Return the (x, y) coordinate for the center point of the cell that contains the specified text.  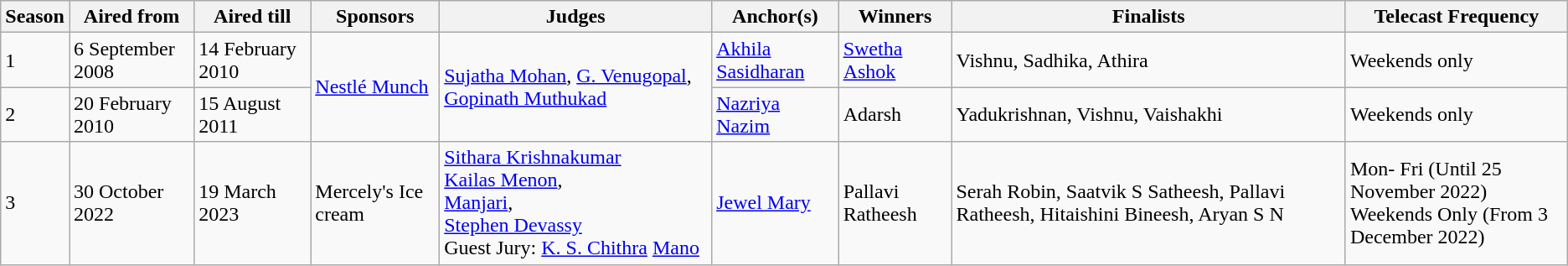
Swetha Ashok (895, 60)
Nestlé Munch (375, 87)
Telecast Frequency (1456, 17)
Season (35, 17)
Sujatha Mohan, G. Venugopal, Gopinath Muthukad (576, 87)
Aired till (253, 17)
Jewel Mary (776, 203)
Serah Robin, Saatvik S Satheesh, Pallavi Ratheesh, Hitaishini Bineesh, Aryan S N (1148, 203)
Winners (895, 17)
Finalists (1148, 17)
6 September 2008 (131, 60)
Mercely's Ice cream (375, 203)
Vishnu, Sadhika, Athira (1148, 60)
Adarsh (895, 114)
Nazriya Nazim (776, 114)
Mon- Fri (Until 25 November 2022)Weekends Only (From 3 December 2022) (1456, 203)
Aired from (131, 17)
14 February 2010 (253, 60)
Pallavi Ratheesh (895, 203)
Judges (576, 17)
2 (35, 114)
19 March 2023 (253, 203)
Sponsors (375, 17)
20 February 2010 (131, 114)
Yadukrishnan, Vishnu, Vaishakhi (1148, 114)
Anchor(s) (776, 17)
30 October 2022 (131, 203)
Sithara Krishnakumar Kailas Menon,Manjari,Stephen DevassyGuest Jury: K. S. Chithra Mano (576, 203)
Akhila Sasidharan (776, 60)
15 August 2011 (253, 114)
3 (35, 203)
1 (35, 60)
